Find where the given text appears and provide that cell's center as (x, y) coordinate. 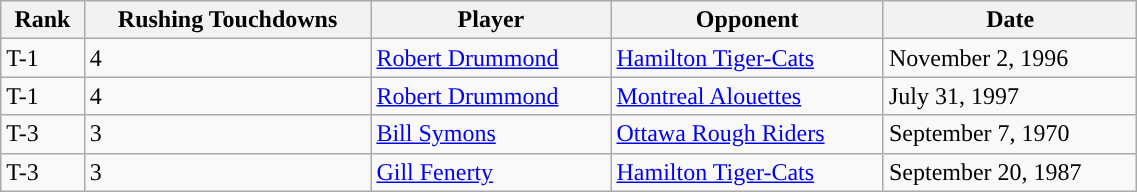
July 31, 1997 (1010, 96)
September 20, 1987 (1010, 172)
Bill Symons (491, 134)
Montreal Alouettes (747, 96)
September 7, 1970 (1010, 134)
Rushing Touchdowns (228, 20)
November 2, 1996 (1010, 58)
Date (1010, 20)
Opponent (747, 20)
Player (491, 20)
Gill Fenerty (491, 172)
Rank (42, 20)
Ottawa Rough Riders (747, 134)
